Identify which cell holds the provided text, then report its (X, Y) central coordinate. 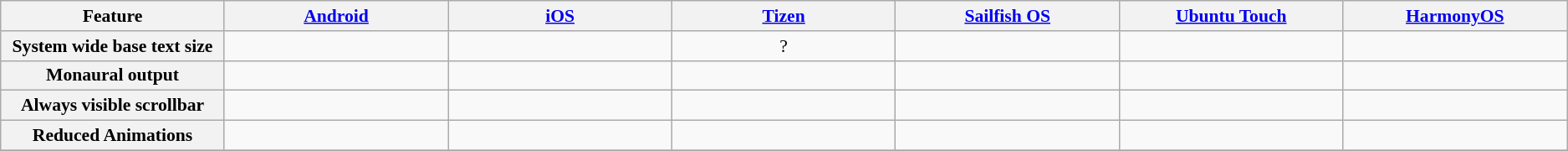
HarmonyOS (1455, 16)
Android (336, 16)
System wide base text size (113, 46)
Monaural output (113, 75)
Tizen (784, 16)
Feature (113, 16)
iOS (560, 16)
Ubuntu Touch (1231, 16)
? (784, 46)
Sailfish OS (1008, 16)
Reduced Animations (113, 136)
Always visible scrollbar (113, 106)
